Search for the cell housing the specified text and yield its [x, y] center coordinate. 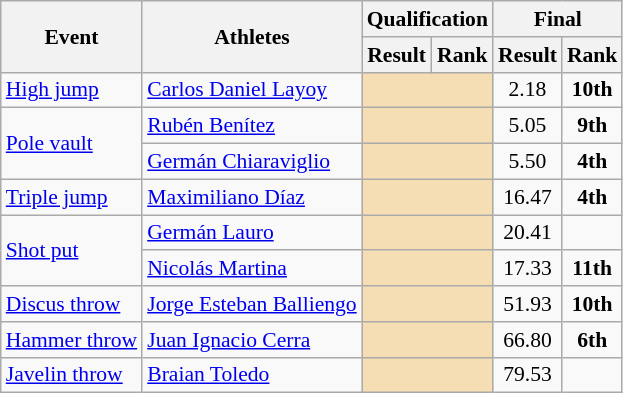
20.41 [528, 233]
Pole vault [72, 144]
51.93 [528, 304]
Rubén Benítez [252, 126]
Hammer throw [72, 340]
2.18 [528, 90]
Athletes [252, 36]
66.80 [528, 340]
Carlos Daniel Layoy [252, 90]
5.05 [528, 126]
11th [592, 269]
Germán Chiaraviglio [252, 162]
79.53 [528, 375]
Javelin throw [72, 375]
Qualification [428, 19]
Braian Toledo [252, 375]
Event [72, 36]
Shot put [72, 250]
5.50 [528, 162]
Discus throw [72, 304]
Maximiliano Díaz [252, 197]
High jump [72, 90]
Germán Lauro [252, 233]
Triple jump [72, 197]
Jorge Esteban Balliengo [252, 304]
6th [592, 340]
16.47 [528, 197]
Final [558, 19]
9th [592, 126]
Nicolás Martina [252, 269]
Juan Ignacio Cerra [252, 340]
17.33 [528, 269]
